Determine the (X, Y) coordinate at the center of the cell enclosing the given text.  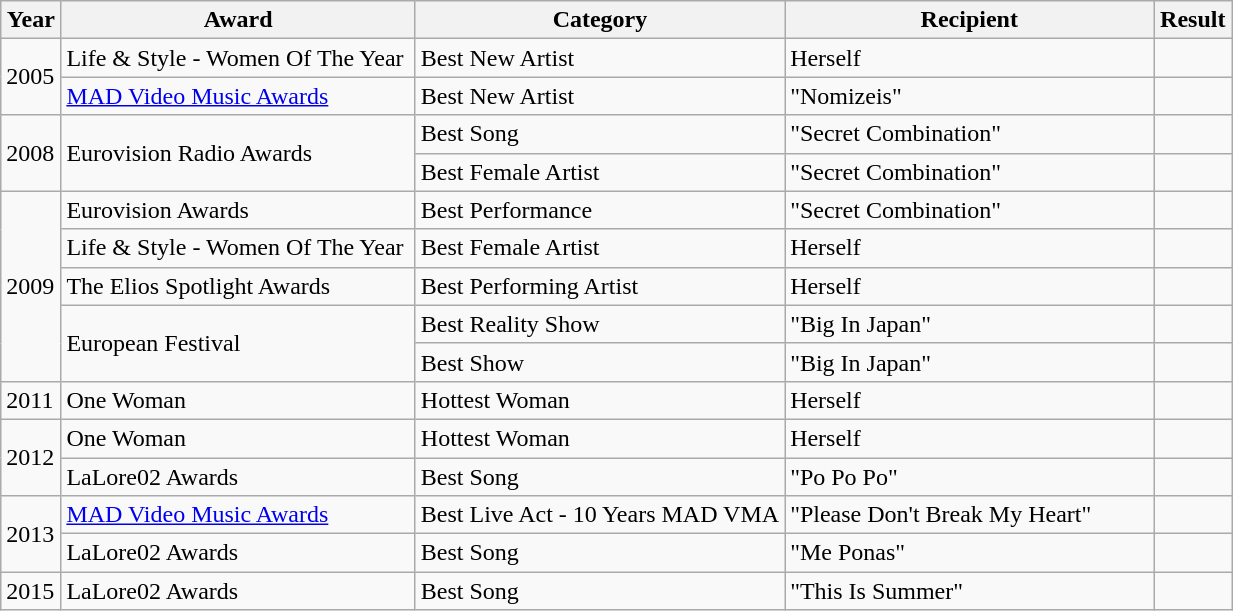
Best Reality Show (600, 324)
Award (238, 20)
Eurovision Awards (238, 210)
2008 (31, 153)
"Nomizeis" (970, 96)
Eurovision Radio Awards (238, 153)
Best Performing Artist (600, 286)
Recipient (970, 20)
"This Is Summer" (970, 591)
"Po Po Po" (970, 477)
2005 (31, 77)
2012 (31, 457)
"Please Don't Break My Heart" (970, 515)
European Festival (238, 343)
Result (1193, 20)
2013 (31, 534)
2015 (31, 591)
"Me Ponas" (970, 553)
Best Live Act - 10 Years MAD VMA (600, 515)
Best Show (600, 362)
The Elios Spotlight Awards (238, 286)
Best Performance (600, 210)
Category (600, 20)
2009 (31, 286)
Year (31, 20)
2011 (31, 400)
